Capture the cell that displays the provided text and extract its [x, y] central coordinate. 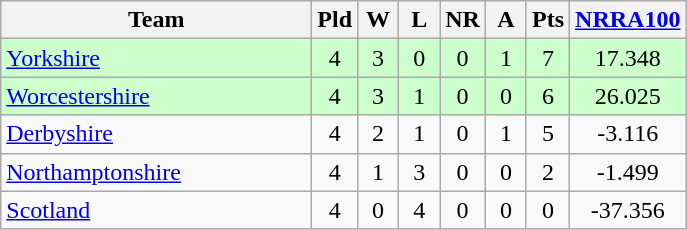
A [506, 20]
Northamptonshire [156, 172]
Yorkshire [156, 58]
W [378, 20]
6 [548, 96]
Worcestershire [156, 96]
-1.499 [628, 172]
-3.116 [628, 134]
5 [548, 134]
Pts [548, 20]
-37.356 [628, 210]
Scotland [156, 210]
NRRA100 [628, 20]
26.025 [628, 96]
Team [156, 20]
7 [548, 58]
Pld [335, 20]
L [420, 20]
Derbyshire [156, 134]
NR [463, 20]
17.348 [628, 58]
